Capture the cell that displays the provided text and extract its [X, Y] central coordinate. 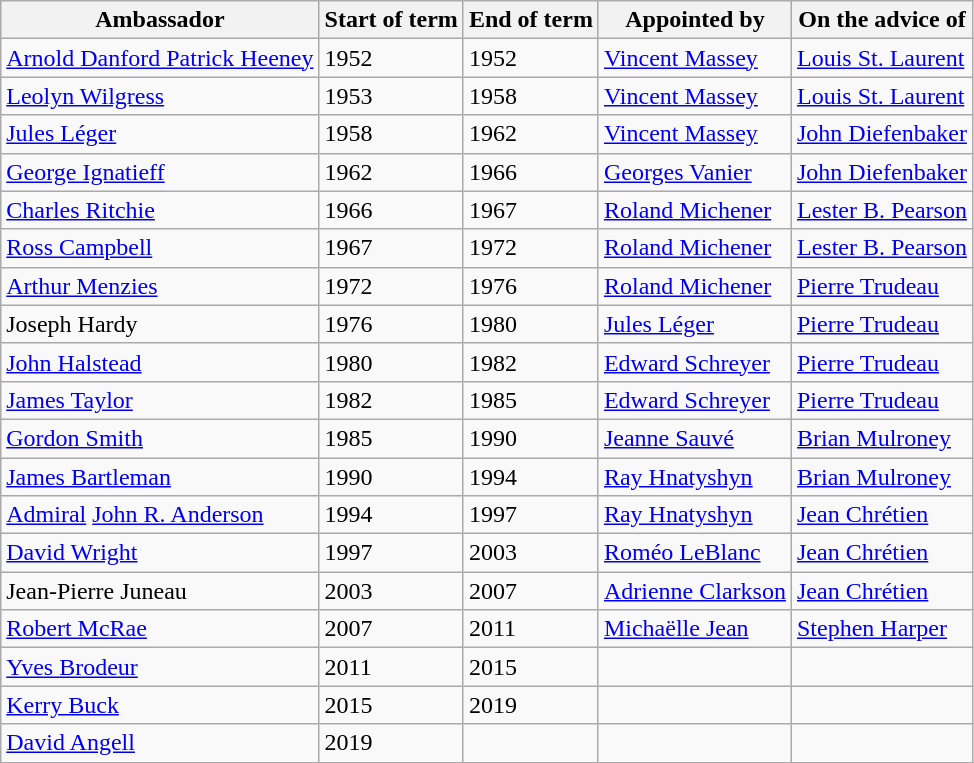
1953 [391, 96]
Start of term [391, 20]
Appointed by [694, 20]
Adrienne Clarkson [694, 591]
Georges Vanier [694, 172]
Leolyn Wilgress [160, 96]
Robert McRae [160, 629]
Kerry Buck [160, 705]
Stephen Harper [882, 629]
James Bartleman [160, 477]
Jean-Pierre Juneau [160, 591]
Ambassador [160, 20]
Charles Ritchie [160, 210]
Gordon Smith [160, 438]
David Angell [160, 743]
George Ignatieff [160, 172]
Joseph Hardy [160, 324]
James Taylor [160, 400]
David Wright [160, 553]
Arnold Danford Patrick Heeney [160, 58]
Arthur Menzies [160, 286]
Yves Brodeur [160, 667]
On the advice of [882, 20]
Admiral John R. Anderson [160, 515]
Roméo LeBlanc [694, 553]
Ross Campbell [160, 248]
Michaëlle Jean [694, 629]
John Halstead [160, 362]
Jeanne Sauvé [694, 438]
End of term [530, 20]
